Pinpoint the cell where the given text exists, returning its (X, Y) midpoint coordinate. 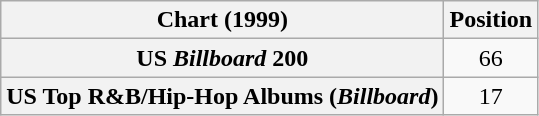
Position (491, 20)
Chart (1999) (222, 20)
17 (491, 96)
US Top R&B/Hip-Hop Albums (Billboard) (222, 96)
US Billboard 200 (222, 58)
66 (491, 58)
